Determine the (X, Y) coordinate at the center of the cell enclosing the given text.  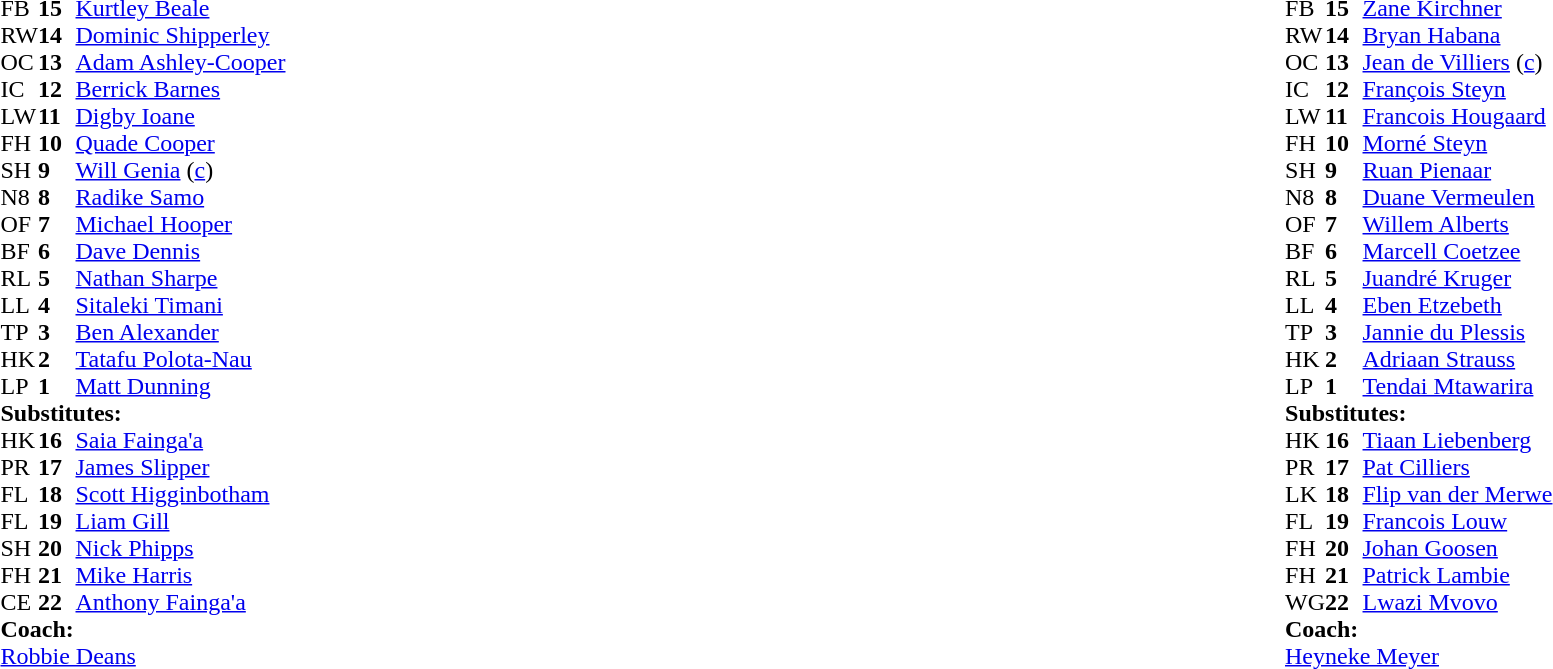
James Slipper (181, 468)
Dave Dennis (181, 252)
Heyneke Meyer (1418, 656)
Will Genia (c) (181, 170)
Adriaan Strauss (1458, 360)
Scott Higginbotham (181, 494)
Lwazi Mvovo (1458, 602)
WG (1305, 602)
Tendai Mtawarira (1458, 386)
Ruan Pienaar (1458, 170)
Johan Goosen (1458, 548)
Quade Cooper (181, 144)
Berrick Barnes (181, 90)
Radike Samo (181, 198)
Michael Hooper (181, 224)
Anthony Fainga'a (181, 602)
Ben Alexander (181, 332)
Tiaan Liebenberg (1458, 440)
Eben Etzebeth (1458, 306)
Francois Hougaard (1458, 116)
Tatafu Polota-Nau (181, 360)
Jannie du Plessis (1458, 332)
Morné Steyn (1458, 144)
Sitaleki Timani (181, 306)
Mike Harris (181, 576)
Matt Dunning (181, 386)
Robbie Deans (142, 656)
Marcell Coetzee (1458, 252)
CE (19, 602)
Pat Cilliers (1458, 468)
Flip van der Merwe (1458, 494)
Nathan Sharpe (181, 278)
Willem Alberts (1458, 224)
François Steyn (1458, 90)
Duane Vermeulen (1458, 198)
Jean de Villiers (c) (1458, 62)
LK (1305, 494)
Liam Gill (181, 522)
Dominic Shipperley (181, 36)
Saia Fainga'a (181, 440)
Bryan Habana (1458, 36)
Patrick Lambie (1458, 576)
Digby Ioane (181, 116)
Nick Phipps (181, 548)
Adam Ashley-Cooper (181, 62)
Juandré Kruger (1458, 278)
Francois Louw (1458, 522)
